Return the [x, y] coordinate for the center point of the cell that contains the specified text.  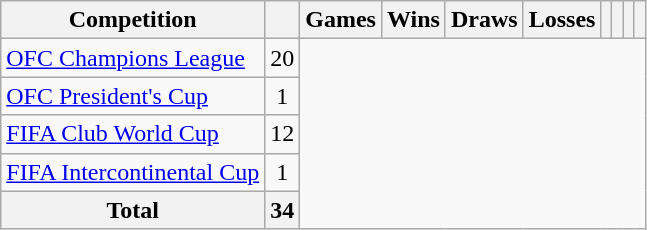
20 [282, 58]
12 [282, 134]
FIFA Club World Cup [133, 134]
OFC President's Cup [133, 96]
OFC Champions League [133, 58]
FIFA Intercontinental Cup [133, 172]
Losses [562, 20]
34 [282, 210]
Games [341, 20]
Draws [484, 20]
Total [133, 210]
Competition [133, 20]
Wins [413, 20]
